For the text-containing cell, return its midpoint in (x, y) coordinate format. 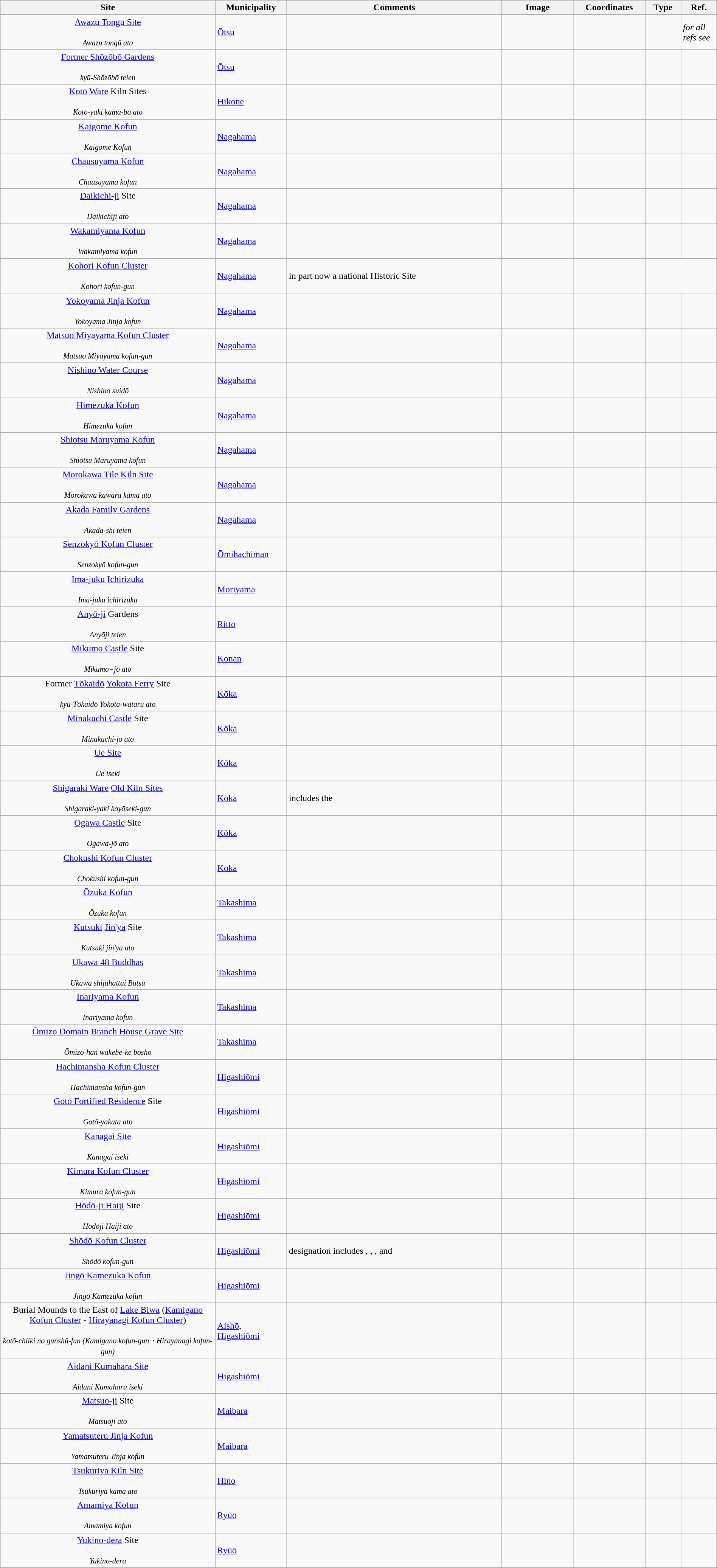
Amamiya KofunAmamiya kofun (108, 1515)
Comments (394, 8)
Chokushi Kofun ClusterChokushi kofun-gun (108, 868)
in part now a national Historic Site (394, 276)
Matsuo Miyayama Kofun ClusterMatsuo Miyayama kofun-gun (108, 345)
Konan (251, 659)
Kimura Kofun ClusterKimura kofun-gun (108, 1181)
Mikumo Castle SiteMikumo=jō ato (108, 659)
Rittō (251, 624)
Yukino-dera SiteYukino-dera (108, 1550)
Ue SiteUe iseki (108, 763)
Chausuyama KofunChausuyama kofun (108, 171)
Kotō Ware Kiln SitesKotō-yaki kama-ba ato (108, 102)
Ima-juku IchirizukaIma-juku ichirizuka (108, 589)
Himezuka KofunHimezuka kofun (108, 415)
Hachimansha Kofun ClusterHachimansha kofun-gun (108, 1077)
Municipality (251, 8)
Akada Family GardensAkada-shi teien (108, 520)
Ōmihachiman (251, 554)
designation includes , , , and (394, 1251)
Coordinates (609, 8)
Ogawa Castle SiteOgawa-jō ato (108, 833)
Tsukuriya Kiln SiteTsukuriya kama ato (108, 1481)
Kohori Kofun ClusterKohori kofun-gun (108, 276)
Site (108, 8)
Awazu Tongū SiteAwazu tongū ato (108, 32)
Kaigome KofunKaigome Kofun (108, 137)
Yamatsuteru Jinja KofunYamatsuteru Jinja kofun (108, 1446)
Minakuchi Castle SiteMinakuchi-jō ato (108, 728)
Image (538, 8)
Moriyama (251, 589)
Kanagai SiteKanagai iseki (108, 1146)
Former Shōzōbō Gardenskyū-Shōzōbō teien (108, 67)
Hōdō-ji Haiji SiteHōdōji Haiji ato (108, 1216)
Anyō-ji GardensAnyōji teien (108, 624)
Senzokyō Kofun ClusterSenzokyō kofun-gun (108, 554)
for all refs see (699, 32)
Yokoyama Jinja KofunYokoyama Jinja kofun (108, 310)
Ukawa 48 BuddhasUkawa shijūhattai Butsu (108, 972)
Inariyama KofunInariyama kofun (108, 1007)
Morokawa Tile Kiln SiteMorokawa kawara kama ato (108, 485)
Shiotsu Maruyama KofunShiotsu Maruyama kofun (108, 450)
Gotō Fortified Residence SiteGotō-yakata ato (108, 1112)
Hino (251, 1481)
Ōzuka KofunŌzuka kofun (108, 902)
Ref. (699, 8)
Jingō Kamezuka KofunJingō Kamezuka kofun (108, 1285)
Aidani Kumahara SiteAidani Kumahara iseki (108, 1376)
Aishō, Higashiōmi (251, 1331)
includes the (394, 798)
Type (663, 8)
Ōmizo Domain Branch House Grave SiteŌmizo-han wakebe-ke bosho (108, 1042)
Hikone (251, 102)
Wakamiyama KofunWakamiyama kofun (108, 241)
Shigaraki Ware Old Kiln SitesShigaraki-yaki koyōseki-gun (108, 798)
Matsuo-ji SiteMatsuoji ato (108, 1411)
Daikichi-ji SiteDaikichiji ato (108, 206)
Kutsuki Jin'ya SiteKutsuki jin'ya ato (108, 937)
Shōdō Kofun ClusterShōdō kofun-gun (108, 1251)
Former Tōkaidō Yokota Ferry Sitekyū-Tōkaidō Yokota-wataru ato (108, 694)
Nishino Water CourseNishino suidō (108, 380)
